Find where the given text appears and provide that cell's center as (X, Y) coordinate. 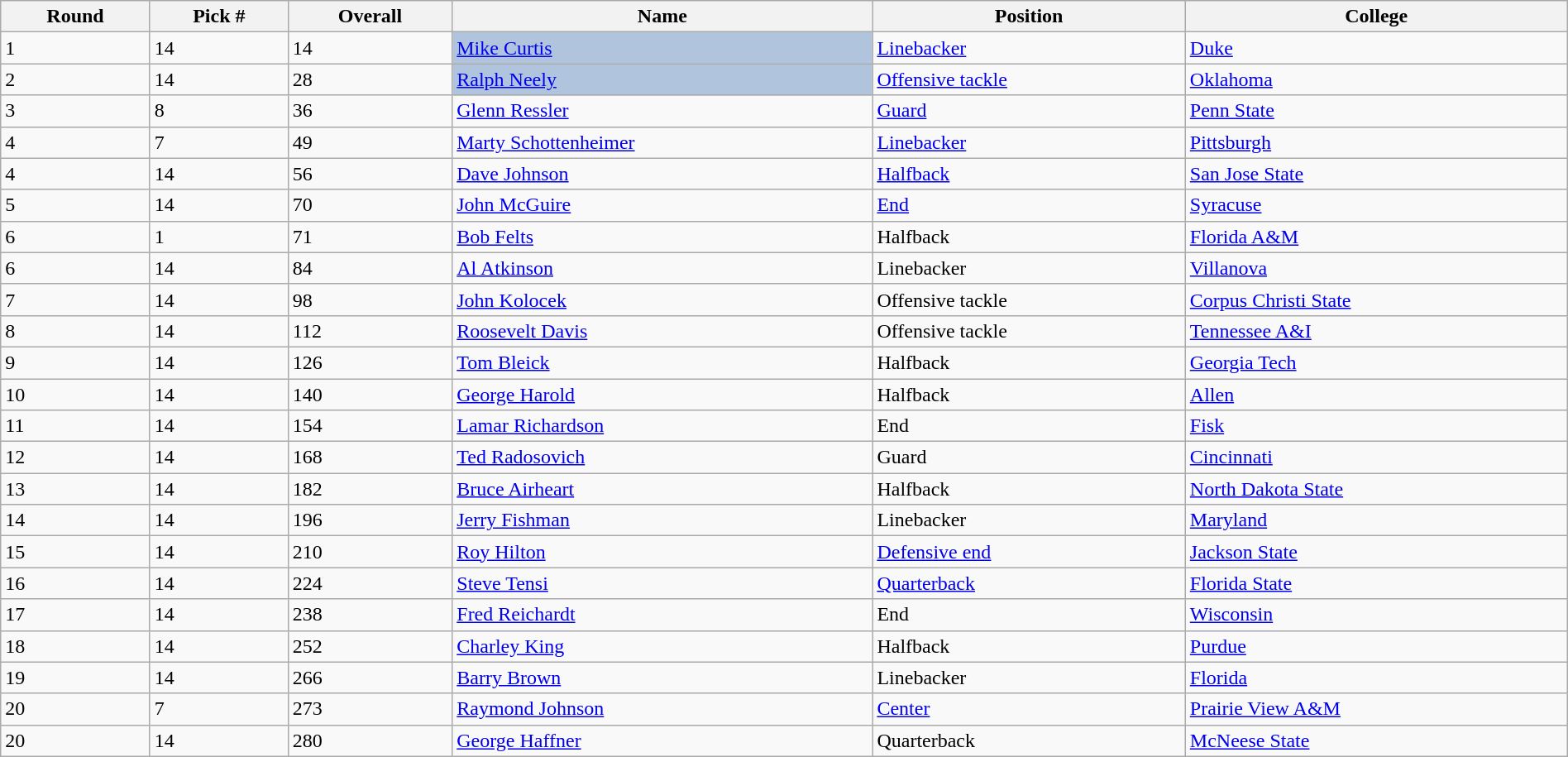
112 (370, 331)
Ted Radosovich (662, 458)
Florida State (1376, 583)
Villanova (1376, 268)
224 (370, 583)
Roosevelt Davis (662, 331)
168 (370, 458)
154 (370, 426)
Bruce Airheart (662, 489)
Fred Reichardt (662, 615)
15 (76, 552)
Allen (1376, 395)
28 (370, 79)
College (1376, 17)
Barry Brown (662, 678)
19 (76, 678)
Fisk (1376, 426)
Jackson State (1376, 552)
36 (370, 111)
Marty Schottenheimer (662, 142)
11 (76, 426)
2 (76, 79)
Charley King (662, 646)
70 (370, 205)
Florida A&M (1376, 237)
182 (370, 489)
5 (76, 205)
Corpus Christi State (1376, 299)
San Jose State (1376, 174)
North Dakota State (1376, 489)
Florida (1376, 678)
Round (76, 17)
266 (370, 678)
Ralph Neely (662, 79)
Oklahoma (1376, 79)
16 (76, 583)
Tennessee A&I (1376, 331)
Maryland (1376, 520)
273 (370, 709)
84 (370, 268)
George Harold (662, 395)
Purdue (1376, 646)
Cincinnati (1376, 458)
John Kolocek (662, 299)
Raymond Johnson (662, 709)
Roy Hilton (662, 552)
Jerry Fishman (662, 520)
17 (76, 615)
9 (76, 362)
Duke (1376, 48)
Dave Johnson (662, 174)
126 (370, 362)
Mike Curtis (662, 48)
Steve Tensi (662, 583)
Syracuse (1376, 205)
280 (370, 740)
McNeese State (1376, 740)
Lamar Richardson (662, 426)
Tom Bleick (662, 362)
Center (1029, 709)
10 (76, 395)
12 (76, 458)
252 (370, 646)
Pittsburgh (1376, 142)
71 (370, 237)
196 (370, 520)
Name (662, 17)
3 (76, 111)
Pick # (218, 17)
Defensive end (1029, 552)
John McGuire (662, 205)
210 (370, 552)
Bob Felts (662, 237)
238 (370, 615)
Wisconsin (1376, 615)
Al Atkinson (662, 268)
Georgia Tech (1376, 362)
Prairie View A&M (1376, 709)
18 (76, 646)
George Haffner (662, 740)
98 (370, 299)
Position (1029, 17)
13 (76, 489)
Penn State (1376, 111)
140 (370, 395)
Overall (370, 17)
Glenn Ressler (662, 111)
49 (370, 142)
56 (370, 174)
